Detect which cell encompasses the target text, then output its [X, Y] center coordinate. 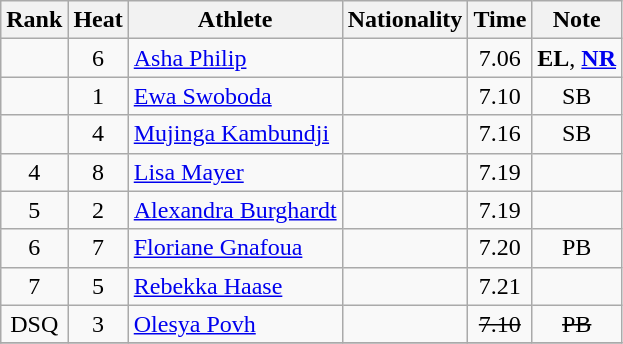
Nationality [405, 20]
DSQ [34, 324]
Time [500, 20]
Floriane Gnafoua [235, 248]
7.21 [500, 286]
Athlete [235, 20]
3 [98, 324]
Rank [34, 20]
Asha Philip [235, 58]
8 [98, 172]
Ewa Swoboda [235, 96]
Rebekka Haase [235, 286]
EL, NR [577, 58]
Lisa Mayer [235, 172]
Mujinga Kambundji [235, 134]
Alexandra Burghardt [235, 210]
7.06 [500, 58]
7.20 [500, 248]
Heat [98, 20]
Note [577, 20]
7.16 [500, 134]
2 [98, 210]
1 [98, 96]
Olesya Povh [235, 324]
